Search for the cell housing the specified text and yield its (x, y) center coordinate. 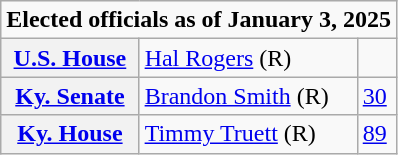
Elected officials as of January 3, 2025 (199, 20)
Hal Rogers (R) (248, 58)
Ky. House (70, 134)
Timmy Truett (R) (248, 134)
U.S. House (70, 58)
30 (376, 96)
89 (376, 134)
Ky. Senate (70, 96)
Brandon Smith (R) (248, 96)
